Identify which cell holds the provided text, then report its (x, y) central coordinate. 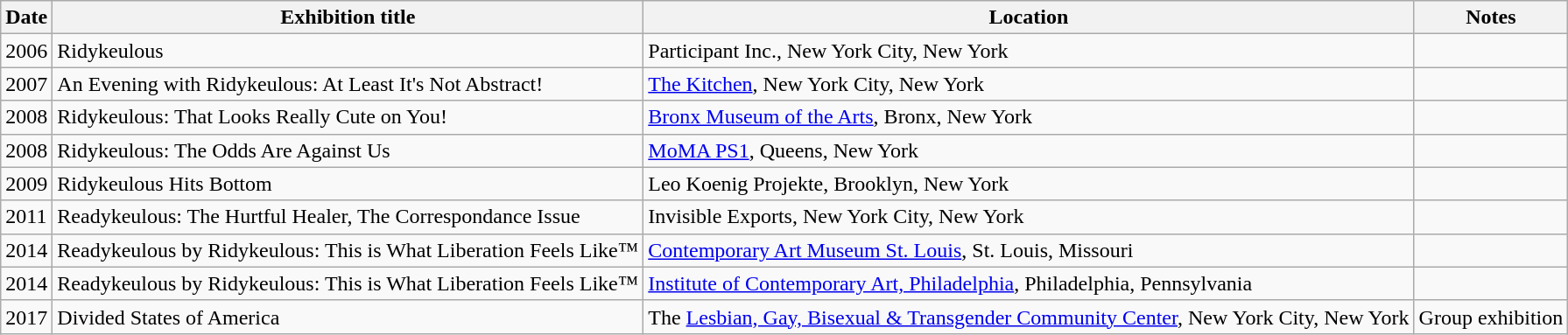
Notes (1491, 17)
Ridykeulous (348, 51)
Location (1029, 17)
2011 (26, 217)
MoMA PS1, Queens, New York (1029, 150)
Ridykeulous: The Odds Are Against Us (348, 150)
Group exhibition (1491, 317)
Invisible Exports, New York City, New York (1029, 217)
Divided States of America (348, 317)
Leo Koenig Projekte, Brooklyn, New York (1029, 184)
An Evening with Ridykeulous: At Least It's Not Abstract! (348, 84)
The Kitchen, New York City, New York (1029, 84)
2007 (26, 84)
Participant Inc., New York City, New York (1029, 51)
The Lesbian, Gay, Bisexual & Transgender Community Center, New York City, New York (1029, 317)
Bronx Museum of the Arts, Bronx, New York (1029, 117)
Date (26, 17)
2009 (26, 184)
2006 (26, 51)
Ridykeulous: That Looks Really Cute on You! (348, 117)
Exhibition title (348, 17)
Institute of Contemporary Art, Philadelphia, Philadelphia, Pennsylvania (1029, 283)
Contemporary Art Museum St. Louis, St. Louis, Missouri (1029, 250)
Readykeulous: The Hurtful Healer, The Correspondance Issue (348, 217)
2017 (26, 317)
Ridykeulous Hits Bottom (348, 184)
